Scan for the cell matching the given text and deliver its [X, Y] coordinate at center. 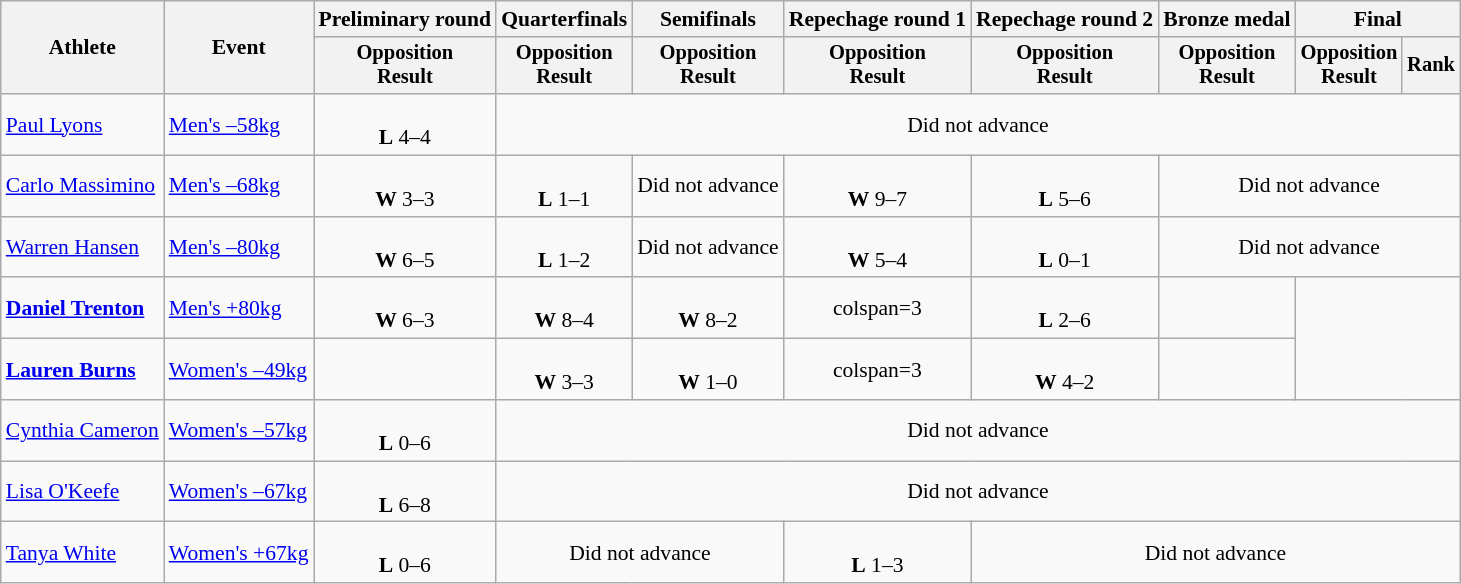
L 1–2 [564, 248]
L 5–6 [1064, 186]
Final [1378, 19]
Daniel Trenton [82, 308]
Repechage round 2 [1064, 19]
W 4–2 [1064, 370]
W 8–4 [564, 308]
Warren Hansen [82, 248]
Preliminary round [406, 19]
L 1–1 [564, 186]
Quarterfinals [564, 19]
Men's –68kg [239, 186]
Carlo Massimino [82, 186]
Repechage round 1 [878, 19]
Paul Lyons [82, 124]
W 9–7 [878, 186]
Athlete [82, 48]
Men's +80kg [239, 308]
Lauren Burns [82, 370]
Men's –58kg [239, 124]
L 1–3 [878, 552]
W 5–4 [878, 248]
W 8–2 [708, 308]
Cynthia Cameron [82, 430]
Women's –57kg [239, 430]
L 0–1 [1064, 248]
Rank [1431, 66]
L 2–6 [1064, 308]
Women's –67kg [239, 492]
Semifinals [708, 19]
Women's –49kg [239, 370]
Bronze medal [1226, 19]
Lisa O'Keefe [82, 492]
W 1–0 [708, 370]
L 6–8 [406, 492]
W 6–3 [406, 308]
L 4–4 [406, 124]
Tanya White [82, 552]
Event [239, 48]
Women's +67kg [239, 552]
Men's –80kg [239, 248]
W 6–5 [406, 248]
